Capture the cell that displays the provided text and extract its [X, Y] central coordinate. 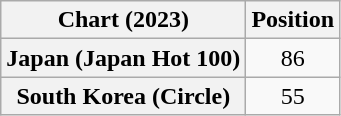
Japan (Japan Hot 100) [124, 58]
55 [293, 96]
South Korea (Circle) [124, 96]
Position [293, 20]
Chart (2023) [124, 20]
86 [293, 58]
